Detect which cell encompasses the target text, then output its [x, y] center coordinate. 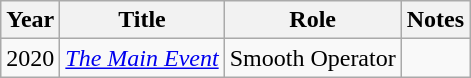
2020 [30, 58]
The Main Event [142, 58]
Year [30, 20]
Smooth Operator [312, 58]
Notes [435, 20]
Title [142, 20]
Role [312, 20]
